For the text-containing cell, return its midpoint in (x, y) coordinate format. 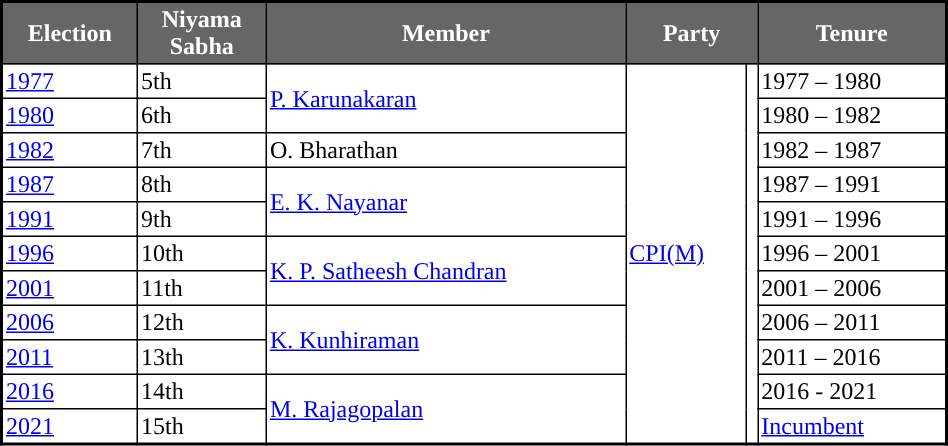
9th (202, 219)
1996 (70, 253)
2011 – 2016 (852, 357)
Tenure (852, 33)
1982 – 1987 (852, 150)
Election (70, 33)
1980 – 1982 (852, 115)
10th (202, 253)
1996 – 2001 (852, 253)
1980 (70, 115)
Incumbent (852, 426)
NiyamaSabha (202, 33)
CPI(M) (686, 254)
E. K. Nayanar (446, 202)
6th (202, 115)
2016 (70, 391)
M. Rajagopalan (446, 409)
15th (202, 426)
K. Kunhiraman (446, 340)
2001 (70, 288)
12th (202, 322)
Member (446, 33)
1991 – 1996 (852, 219)
14th (202, 391)
1977 (70, 81)
2006 (70, 322)
1987 – 1991 (852, 184)
Party (692, 33)
1977 – 1980 (852, 81)
2016 - 2021 (852, 391)
P. Karunakaran (446, 98)
11th (202, 288)
1991 (70, 219)
2011 (70, 357)
2001 – 2006 (852, 288)
2021 (70, 426)
K. P. Satheesh Chandran (446, 270)
O. Bharathan (446, 150)
2006 – 2011 (852, 322)
13th (202, 357)
5th (202, 81)
1987 (70, 184)
7th (202, 150)
8th (202, 184)
1982 (70, 150)
